Return [x, y] of the center of cell containing provided text 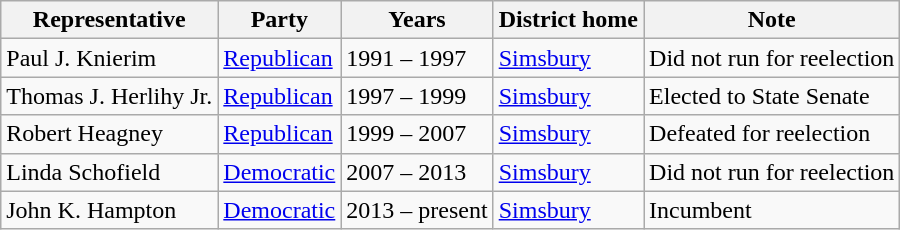
Party [280, 20]
District home [568, 20]
Paul J. Knierim [110, 58]
1991 – 1997 [417, 58]
Thomas J. Herlihy Jr. [110, 96]
Representative [110, 20]
Robert Heagney [110, 134]
1997 – 1999 [417, 96]
2007 – 2013 [417, 172]
2013 – present [417, 210]
Note [772, 20]
Defeated for reelection [772, 134]
1999 – 2007 [417, 134]
Linda Schofield [110, 172]
John K. Hampton [110, 210]
Years [417, 20]
Incumbent [772, 210]
Elected to State Senate [772, 96]
